Output the (X, Y) coordinate of the center of the cell containing the given text.  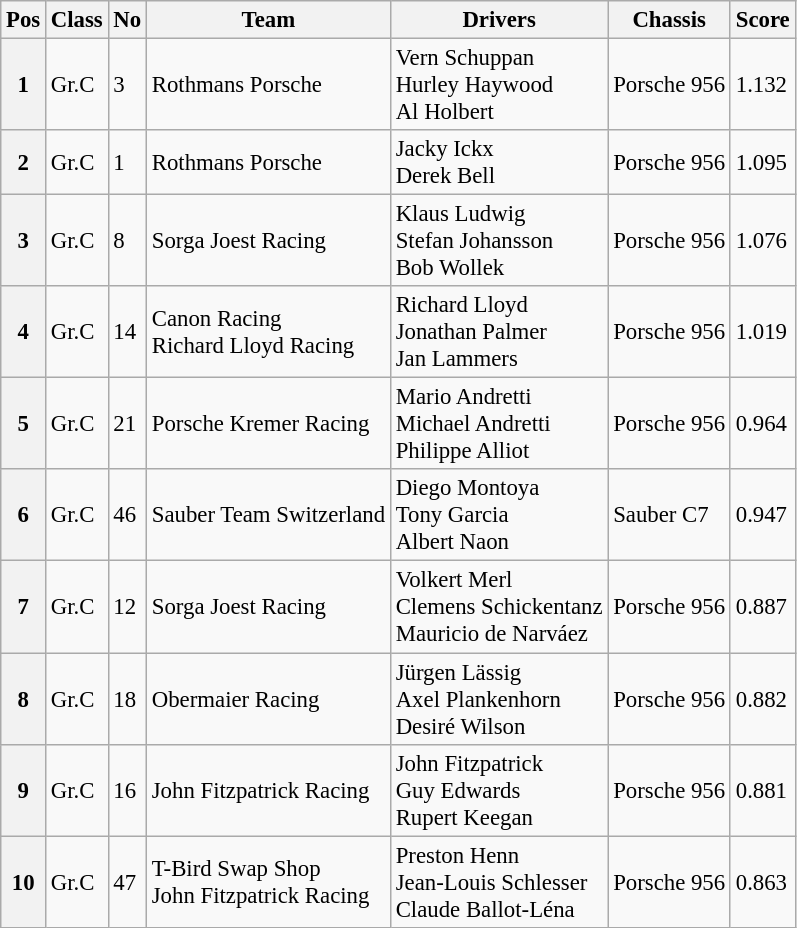
1.132 (762, 85)
10 (24, 882)
No (127, 20)
5 (24, 424)
Sauber C7 (670, 516)
0.964 (762, 424)
Vern Schuppan Hurley Haywood Al Holbert (498, 85)
Klaus Ludwig Stefan Johansson Bob Wollek (498, 241)
Preston Henn Jean-Louis Schlesser Claude Ballot-Léna (498, 882)
2 (24, 162)
4 (24, 332)
16 (127, 790)
Jürgen Lässig Axel Plankenhorn Desiré Wilson (498, 699)
1.019 (762, 332)
6 (24, 516)
0.881 (762, 790)
Jacky Ickx Derek Bell (498, 162)
1.076 (762, 241)
0.947 (762, 516)
T-Bird Swap Shop John Fitzpatrick Racing (268, 882)
1.095 (762, 162)
Canon Racing Richard Lloyd Racing (268, 332)
21 (127, 424)
Chassis (670, 20)
Porsche Kremer Racing (268, 424)
Diego Montoya Tony Garcia Albert Naon (498, 516)
Sauber Team Switzerland (268, 516)
0.887 (762, 607)
7 (24, 607)
Obermaier Racing (268, 699)
Mario Andretti Michael Andretti Philippe Alliot (498, 424)
Richard Lloyd Jonathan Palmer Jan Lammers (498, 332)
46 (127, 516)
John Fitzpatrick Guy Edwards Rupert Keegan (498, 790)
0.863 (762, 882)
Pos (24, 20)
Class (78, 20)
12 (127, 607)
Drivers (498, 20)
0.882 (762, 699)
Team (268, 20)
47 (127, 882)
Volkert Merl Clemens Schickentanz Mauricio de Narváez (498, 607)
14 (127, 332)
18 (127, 699)
John Fitzpatrick Racing (268, 790)
Score (762, 20)
9 (24, 790)
